From the cell containing the given text, extract its center point as [x, y] coordinate. 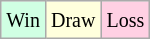
Loss [126, 20]
Win [24, 20]
Draw [72, 20]
